Search for the cell housing the specified text and yield its (X, Y) center coordinate. 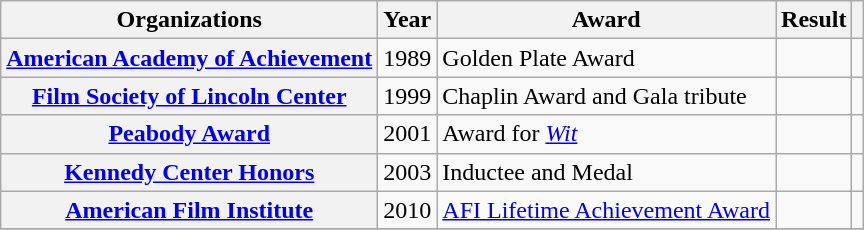
1999 (408, 96)
Kennedy Center Honors (190, 172)
Golden Plate Award (606, 58)
1989 (408, 58)
2010 (408, 210)
Award (606, 20)
Award for Wit (606, 134)
American Academy of Achievement (190, 58)
Film Society of Lincoln Center (190, 96)
Year (408, 20)
2003 (408, 172)
Result (814, 20)
Peabody Award (190, 134)
Chaplin Award and Gala tribute (606, 96)
AFI Lifetime Achievement Award (606, 210)
Inductee and Medal (606, 172)
American Film Institute (190, 210)
2001 (408, 134)
Organizations (190, 20)
